Capture the cell that displays the provided text and extract its (x, y) central coordinate. 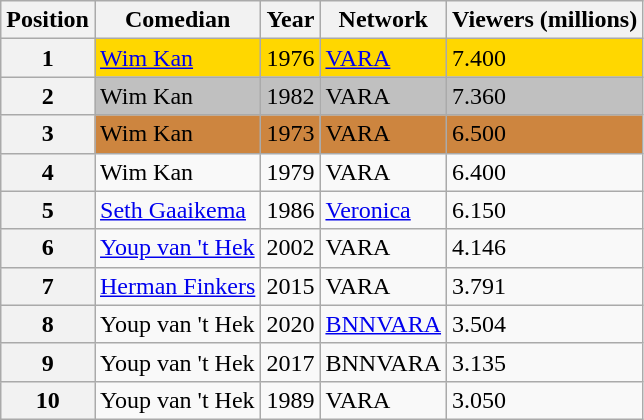
3.050 (545, 400)
9 (48, 362)
3.504 (545, 324)
7.360 (545, 96)
4.146 (545, 248)
4 (48, 172)
1 (48, 58)
2017 (290, 362)
7 (48, 286)
2015 (290, 286)
5 (48, 210)
7.400 (545, 58)
10 (48, 400)
8 (48, 324)
1986 (290, 210)
1979 (290, 172)
6 (48, 248)
Seth Gaaikema (177, 210)
Comedian (177, 20)
1973 (290, 134)
Network (384, 20)
3.135 (545, 362)
3.791 (545, 286)
Viewers (millions) (545, 20)
3 (48, 134)
6.150 (545, 210)
2002 (290, 248)
6.500 (545, 134)
Veronica (384, 210)
2 (48, 96)
1976 (290, 58)
1989 (290, 400)
Position (48, 20)
2020 (290, 324)
6.400 (545, 172)
1982 (290, 96)
Year (290, 20)
Herman Finkers (177, 286)
